Provide the (X, Y) coordinate of the cell's center where the given text is located.  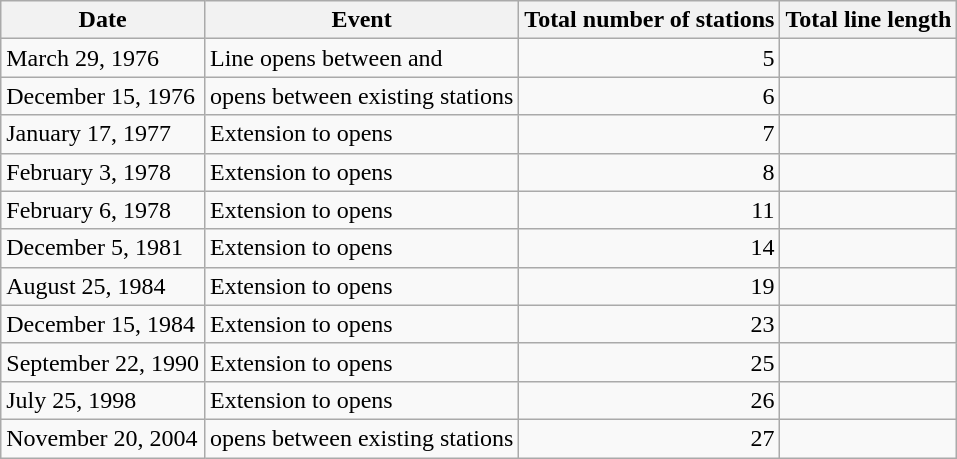
August 25, 1984 (103, 286)
Line opens between and (361, 58)
December 15, 1976 (103, 96)
23 (650, 324)
December 15, 1984 (103, 324)
25 (650, 362)
February 6, 1978 (103, 210)
February 3, 1978 (103, 172)
14 (650, 248)
September 22, 1990 (103, 362)
26 (650, 400)
11 (650, 210)
Event (361, 20)
January 17, 1977 (103, 134)
Total number of stations (650, 20)
Total line length (868, 20)
7 (650, 134)
27 (650, 438)
Date (103, 20)
19 (650, 286)
December 5, 1981 (103, 248)
6 (650, 96)
November 20, 2004 (103, 438)
8 (650, 172)
5 (650, 58)
March 29, 1976 (103, 58)
July 25, 1998 (103, 400)
